Find where the given text appears and provide that cell's center as [X, Y] coordinate. 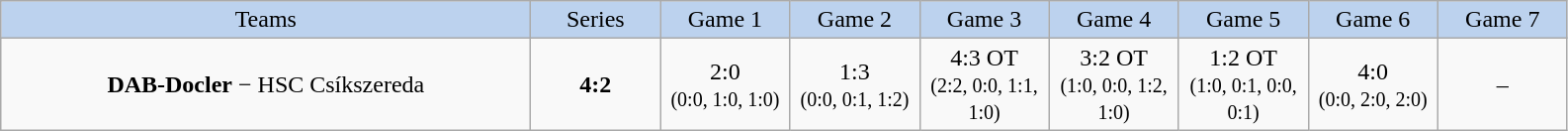
Game 5 [1244, 20]
1:2 OT (1:0, 0:1, 0:0, 0:1) [1244, 84]
Game 2 [854, 20]
1:3 (0:0, 0:1, 1:2) [854, 84]
– [1503, 84]
4:0 (0:0, 2:0, 2:0) [1372, 84]
3:2 OT (1:0, 0:0, 1:2, 1:0) [1113, 84]
Game 4 [1113, 20]
Game 1 [726, 20]
DAB-Docler − HSC Csíkszereda [266, 84]
Game 3 [985, 20]
Game 6 [1372, 20]
Game 7 [1503, 20]
2:0 (0:0, 1:0, 1:0) [726, 84]
Series [595, 20]
Teams [266, 20]
4:3 OT (2:2, 0:0, 1:1, 1:0) [985, 84]
4:2 [595, 84]
